Detect which cell encompasses the target text, then output its (x, y) center coordinate. 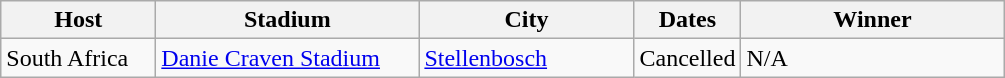
South Africa (78, 58)
Stellenbosch (526, 58)
City (526, 20)
Cancelled (688, 58)
Winner (872, 20)
Dates (688, 20)
Host (78, 20)
N/A (872, 58)
Danie Craven Stadium (288, 58)
Stadium (288, 20)
